For the text-containing cell, return its midpoint in (X, Y) coordinate format. 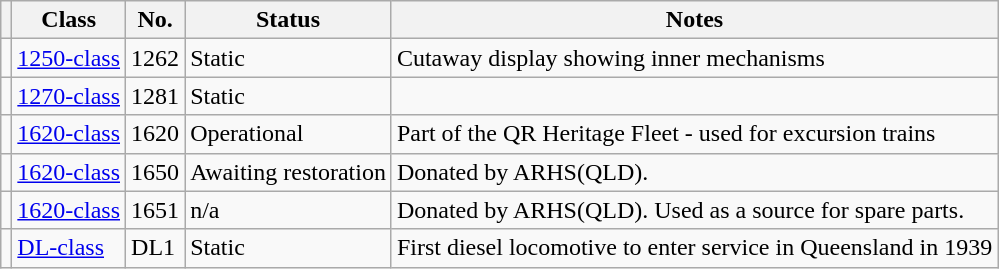
DL-class (69, 248)
1651 (156, 210)
1650 (156, 172)
No. (156, 20)
DL1 (156, 248)
1250-class (69, 58)
Operational (288, 134)
Part of the QR Heritage Fleet - used for excursion trains (694, 134)
n/a (288, 210)
1262 (156, 58)
Donated by ARHS(QLD). (694, 172)
Notes (694, 20)
1270-class (69, 96)
Class (69, 20)
Awaiting restoration (288, 172)
1281 (156, 96)
First diesel locomotive to enter service in Queensland in 1939 (694, 248)
Status (288, 20)
1620 (156, 134)
Donated by ARHS(QLD). Used as a source for spare parts. (694, 210)
Cutaway display showing inner mechanisms (694, 58)
